Extract the [x, y] coordinate from the center of the cell holding the provided text.  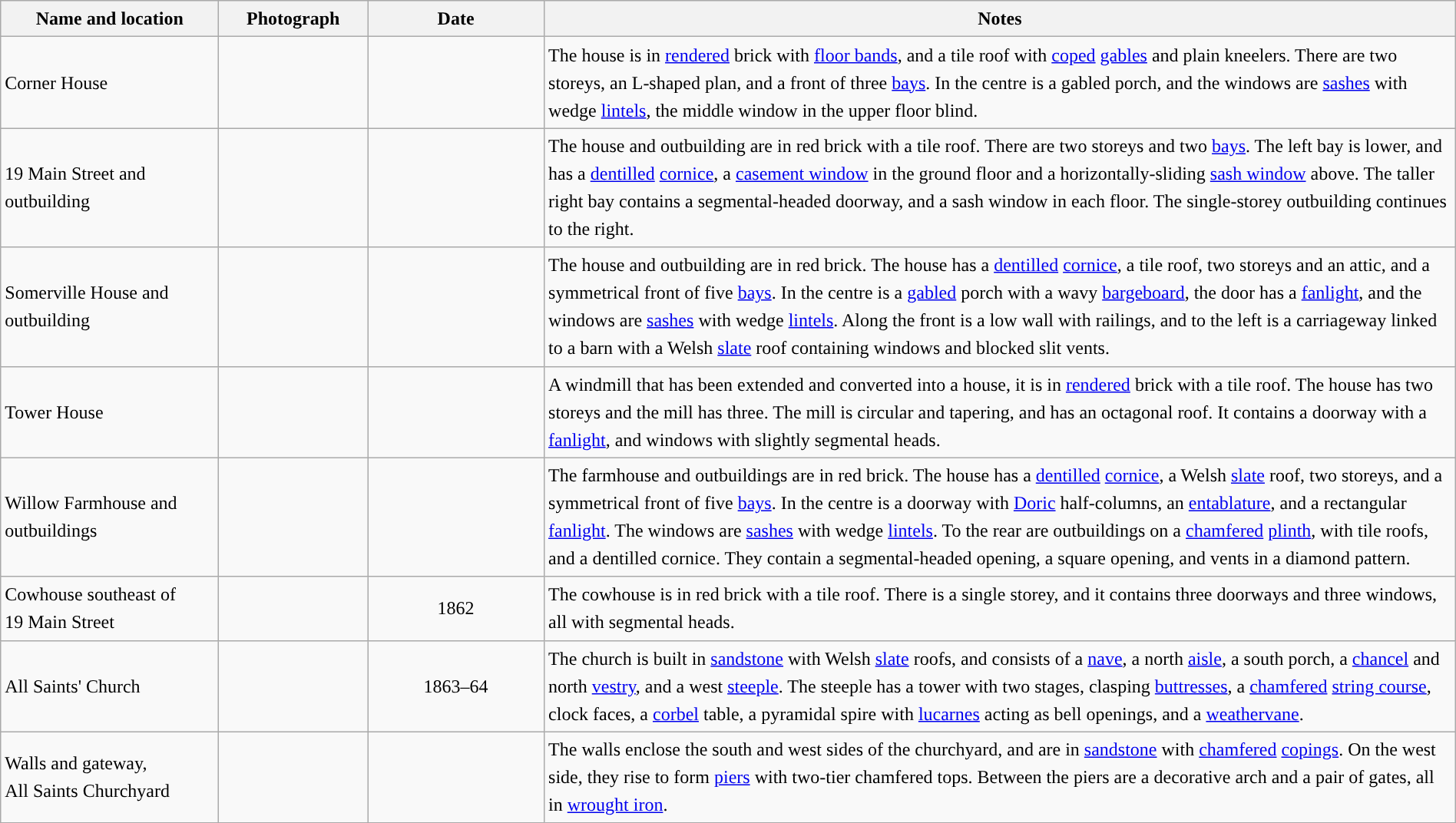
19 Main Street and outbuilding [110, 187]
Cowhouse southeast of 19 Main Street [110, 608]
All Saints' Church [110, 686]
1863–64 [456, 686]
Corner House [110, 83]
Name and location [110, 18]
Somerville House and outbuilding [110, 307]
Walls and gateway,All Saints Churchyard [110, 777]
Willow Farmhouse and outbuildings [110, 517]
Tower House [110, 411]
The cowhouse is in red brick with a tile roof. There is a single storey, and it contains three doorways and three windows, all with segmental heads. [1000, 608]
1862 [456, 608]
Photograph [293, 18]
Notes [1000, 18]
Date [456, 18]
